Pinpoint the cell where the given text exists, returning its [X, Y] midpoint coordinate. 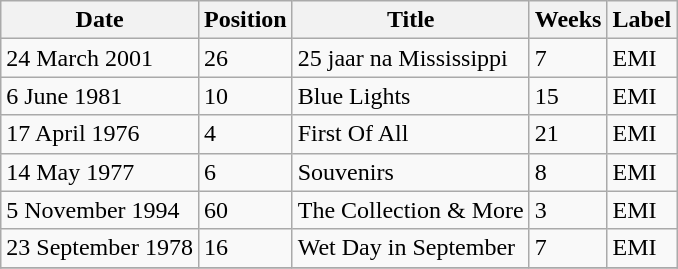
Position [245, 20]
6 [245, 172]
Date [100, 20]
15 [568, 96]
First Of All [410, 134]
17 April 1976 [100, 134]
4 [245, 134]
24 March 2001 [100, 58]
16 [245, 248]
60 [245, 210]
Label [642, 20]
5 November 1994 [100, 210]
21 [568, 134]
6 June 1981 [100, 96]
14 May 1977 [100, 172]
23 September 1978 [100, 248]
Weeks [568, 20]
10 [245, 96]
Blue Lights [410, 96]
The Collection & More [410, 210]
8 [568, 172]
Title [410, 20]
Souvenirs [410, 172]
26 [245, 58]
25 jaar na Mississippi [410, 58]
3 [568, 210]
Wet Day in September [410, 248]
